Output the (x, y) coordinate of the center of the cell containing the given text.  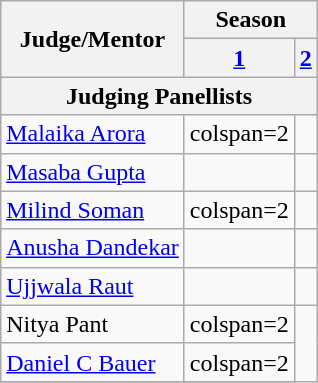
Nitya Pant (93, 324)
Judging Panellists (160, 96)
Milind Soman (93, 210)
Judge/Mentor (93, 39)
Season (250, 20)
Anusha Dandekar (93, 248)
Ujjwala Raut (93, 286)
Daniel C Bauer (93, 362)
Malaika Arora (93, 134)
Masaba Gupta (93, 172)
2 (306, 58)
1 (239, 58)
